Output the (x, y) coordinate of the center of the cell containing the given text.  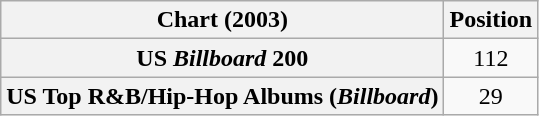
112 (491, 58)
US Top R&B/Hip-Hop Albums (Billboard) (222, 96)
US Billboard 200 (222, 58)
Position (491, 20)
29 (491, 96)
Chart (2003) (222, 20)
